Scan for the cell matching the given text and deliver its (X, Y) coordinate at center. 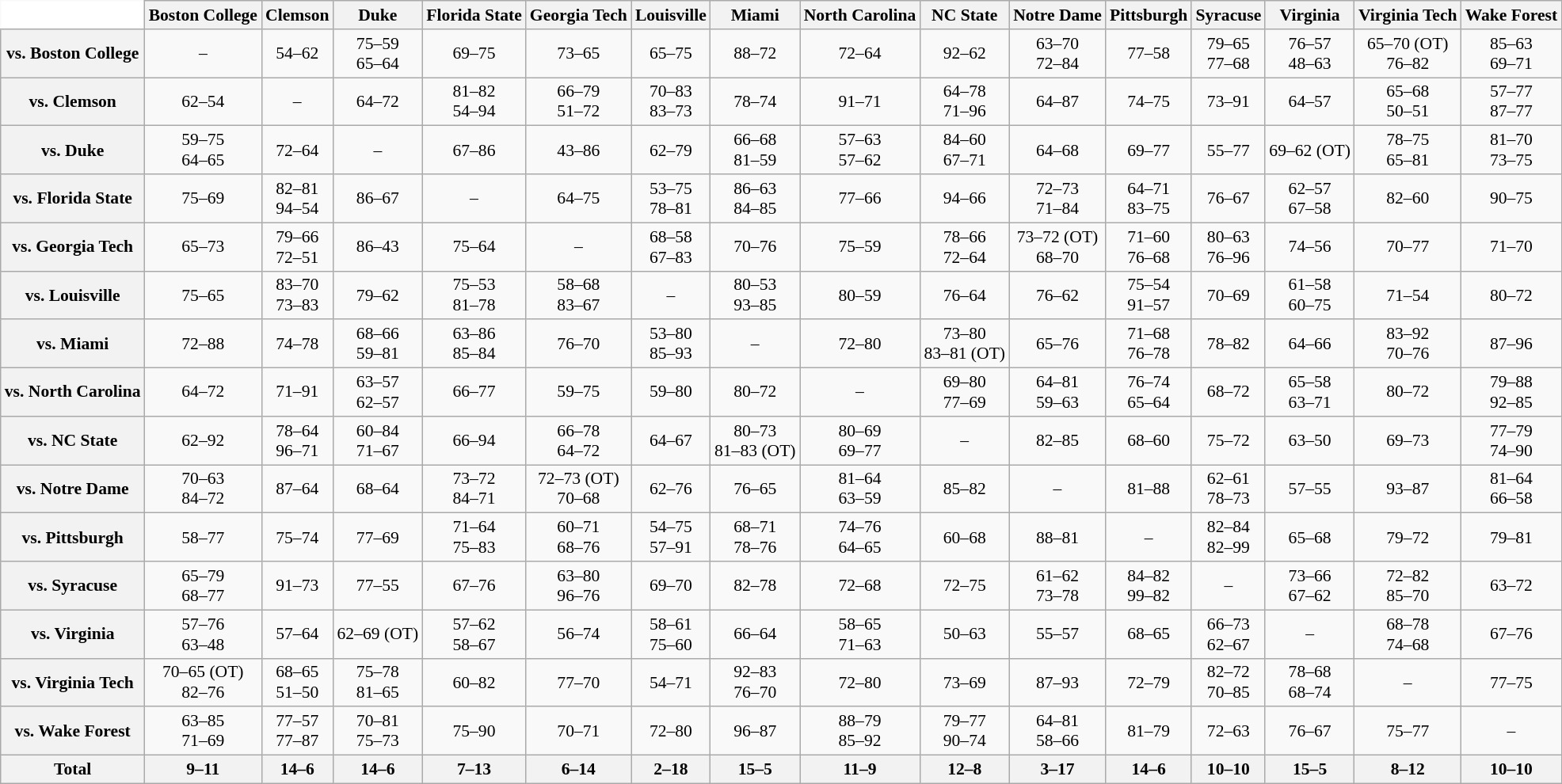
81–79 (1149, 732)
vs. Georgia Tech (73, 247)
63–72 (1511, 586)
91–73 (297, 586)
75–59 (860, 247)
vs. NC State (73, 440)
53–7578–81 (671, 198)
79–62 (379, 295)
61–5860–75 (1310, 295)
59–80 (671, 393)
91–71 (860, 101)
12–8 (965, 770)
58–6571–63 (860, 634)
64–66 (1310, 344)
63–50 (1310, 440)
81–88 (1149, 489)
vs. Wake Forest (73, 732)
73–8083–81 (OT) (965, 344)
57–64 (297, 634)
75–69 (203, 198)
63–8571–69 (203, 732)
64–68 (1057, 150)
70–71 (578, 732)
2–18 (671, 770)
65–5863–71 (1310, 393)
78–6672–64 (965, 247)
84–6067–71 (965, 150)
70–8175–73 (379, 732)
61–6273–78 (1057, 586)
76–5748–63 (1310, 54)
66–94 (474, 440)
68–64 (379, 489)
59–7564–65 (203, 150)
56–74 (578, 634)
Boston College (203, 15)
64–8159–63 (1057, 393)
78–6496–71 (297, 440)
81–8254–94 (474, 101)
68–7874–68 (1408, 634)
75–65 (203, 295)
Virginia (1310, 15)
73–65 (578, 54)
75–77 (1408, 732)
72–75 (965, 586)
Pittsburgh (1149, 15)
68–6659–81 (379, 344)
80–7381–83 (OT) (756, 440)
55–77 (1228, 150)
Georgia Tech (578, 15)
74–78 (297, 344)
87–96 (1511, 344)
59–75 (578, 393)
68–72 (1228, 393)
64–57 (1310, 101)
72–8285–70 (1408, 586)
Miami (756, 15)
66–64 (756, 634)
58–77 (203, 537)
88–7985–92 (860, 732)
76–70 (578, 344)
69–8077–69 (965, 393)
6–14 (578, 770)
85–6369–71 (1511, 54)
62–76 (671, 489)
81–7073–75 (1511, 150)
77–69 (379, 537)
72–79 (1149, 683)
vs. Virginia (73, 634)
62–79 (671, 150)
78–74 (756, 101)
70–65 (OT)82–76 (203, 683)
83–7073–83 (297, 295)
60–8471–67 (379, 440)
Notre Dame (1057, 15)
60–68 (965, 537)
75–90 (474, 732)
90–75 (1511, 198)
62–54 (203, 101)
3–17 (1057, 770)
78–6868–74 (1310, 683)
82–78 (756, 586)
64–67 (671, 440)
74–56 (1310, 247)
53–8085–93 (671, 344)
vs. Virginia Tech (73, 683)
60–82 (474, 683)
68–7178–76 (756, 537)
54–7557–91 (671, 537)
57–7787–77 (1511, 101)
Total (73, 770)
78–7565–81 (1408, 150)
96–87 (756, 732)
66–6881–59 (756, 150)
70–77 (1408, 247)
82–7270–85 (1228, 683)
79–8892–85 (1511, 393)
77–75 (1511, 683)
94–66 (965, 198)
74–75 (1149, 101)
62–92 (203, 440)
79–72 (1408, 537)
vs. North Carolina (73, 393)
64–7183–75 (1149, 198)
73–91 (1228, 101)
63–8685–84 (474, 344)
Wake Forest (1511, 15)
54–71 (671, 683)
76–7465–64 (1149, 393)
65–75 (671, 54)
82–8194–54 (297, 198)
70–76 (756, 247)
71–6475–83 (474, 537)
82–85 (1057, 440)
57–6258–67 (474, 634)
75–7881–65 (379, 683)
63–5762–57 (379, 393)
87–64 (297, 489)
86–6384–85 (756, 198)
64–7871–96 (965, 101)
vs. Clemson (73, 101)
84–8299–82 (1149, 586)
65–7968–77 (203, 586)
75–5491–57 (1149, 295)
8–12 (1408, 770)
80–6376–96 (1228, 247)
Virginia Tech (1408, 15)
72–63 (1228, 732)
80–59 (860, 295)
77–58 (1149, 54)
64–75 (578, 198)
vs. Notre Dame (73, 489)
66–7362–67 (1228, 634)
65–73 (203, 247)
Florida State (474, 15)
80–5393–85 (756, 295)
vs. Miami (73, 344)
67–86 (474, 150)
76–64 (965, 295)
71–6076–68 (1149, 247)
71–6876–78 (1149, 344)
69–75 (474, 54)
83–9270–76 (1408, 344)
81–6463–59 (860, 489)
63–8096–76 (578, 586)
70–8383–73 (671, 101)
57–55 (1310, 489)
66–7864–72 (578, 440)
79–6577–68 (1228, 54)
77–66 (860, 198)
78–82 (1228, 344)
79–7790–74 (965, 732)
68–60 (1149, 440)
76–65 (756, 489)
93–87 (1408, 489)
73–6667–62 (1310, 586)
64–8158–66 (1057, 732)
58–6883–67 (578, 295)
71–91 (297, 393)
69–77 (1149, 150)
72–73 (OT)70–68 (578, 489)
76–62 (1057, 295)
68–65 (1149, 634)
92–62 (965, 54)
72–88 (203, 344)
65–6850–51 (1408, 101)
vs. Duke (73, 150)
81–6466–58 (1511, 489)
9–11 (203, 770)
57–6357–62 (860, 150)
68–6551–50 (297, 683)
88–81 (1057, 537)
58–6175–60 (671, 634)
64–87 (1057, 101)
62–69 (OT) (379, 634)
86–67 (379, 198)
65–68 (1310, 537)
69–70 (671, 586)
92–8376–70 (756, 683)
72–68 (860, 586)
Syracuse (1228, 15)
77–5777–87 (297, 732)
54–62 (297, 54)
75–5965–64 (379, 54)
73–7284–71 (474, 489)
69–73 (1408, 440)
88–72 (756, 54)
72–7371–84 (1057, 198)
66–7951–72 (578, 101)
65–76 (1057, 344)
82–8482–99 (1228, 537)
North Carolina (860, 15)
11–9 (860, 770)
87–93 (1057, 683)
79–81 (1511, 537)
66–77 (474, 393)
75–72 (1228, 440)
vs. Pittsburgh (73, 537)
73–69 (965, 683)
57–7663–48 (203, 634)
85–82 (965, 489)
vs. Florida State (73, 198)
77–55 (379, 586)
55–57 (1057, 634)
86–43 (379, 247)
vs. Louisville (73, 295)
68–5867–83 (671, 247)
75–64 (474, 247)
7–13 (474, 770)
62–6178–73 (1228, 489)
Clemson (297, 15)
75–74 (297, 537)
70–6384–72 (203, 489)
70–69 (1228, 295)
Duke (379, 15)
50–63 (965, 634)
62–5767–58 (1310, 198)
60–7168–76 (578, 537)
vs. Boston College (73, 54)
75–5381–78 (474, 295)
Louisville (671, 15)
71–70 (1511, 247)
77–7974–90 (1511, 440)
vs. Syracuse (73, 586)
73–72 (OT)68–70 (1057, 247)
79–6672–51 (297, 247)
43–86 (578, 150)
74–7664–65 (860, 537)
77–70 (578, 683)
80–6969–77 (860, 440)
82–60 (1408, 198)
63–7072–84 (1057, 54)
65–70 (OT)76–82 (1408, 54)
69–62 (OT) (1310, 150)
NC State (965, 15)
71–54 (1408, 295)
